Identify which cell holds the provided text, then report its [x, y] central coordinate. 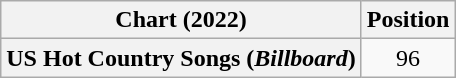
96 [408, 58]
Position [408, 20]
US Hot Country Songs (Billboard) [181, 58]
Chart (2022) [181, 20]
